Return the [X, Y] coordinate for the center point of the cell that contains the specified text.  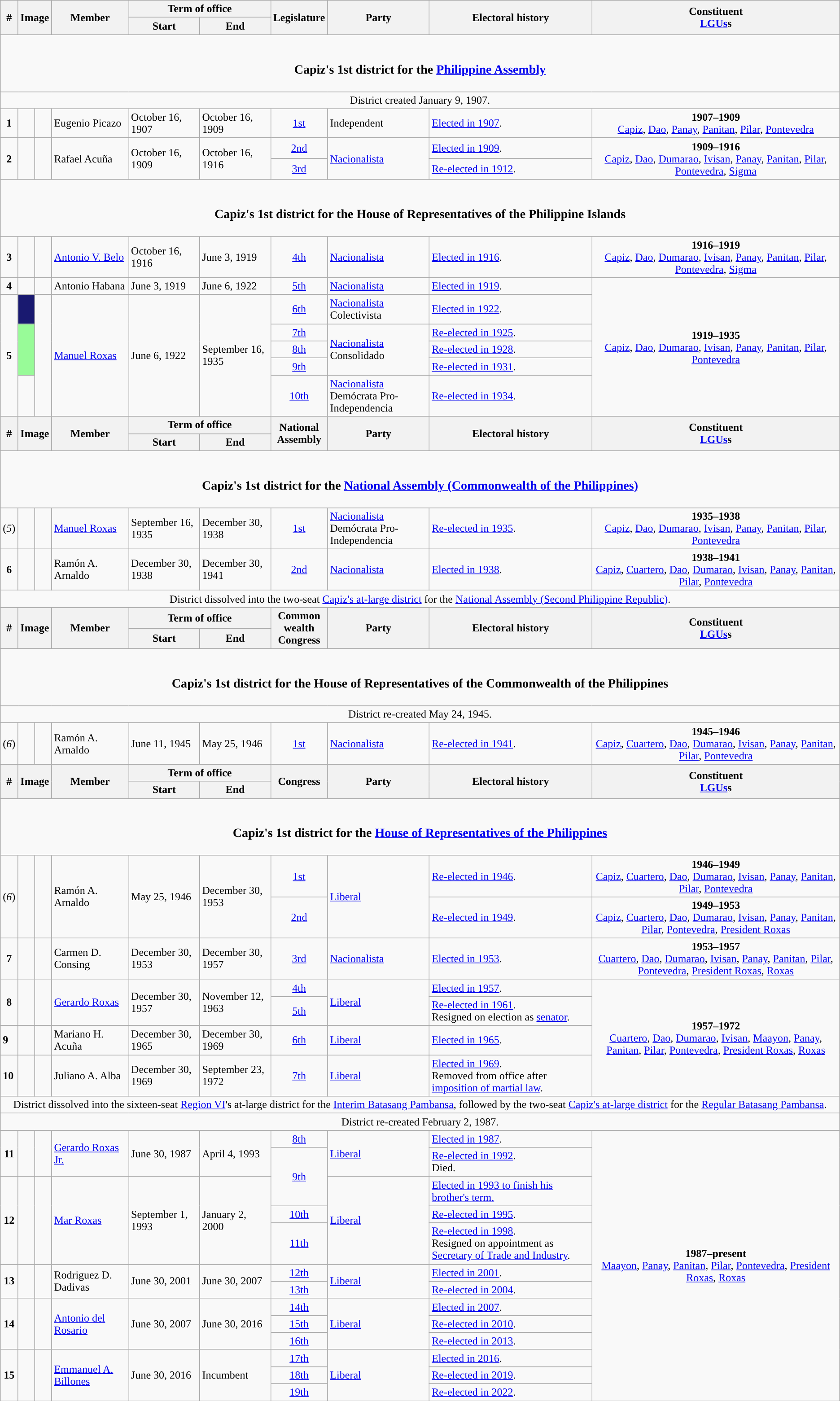
District re-created February 2, 1987. [420, 1122]
Rafael Acuña [90, 158]
October 16, 1907 [164, 123]
1957–1972Cuartero, Dao, Dumarao, Ivisan, Maayon, Panay, Panitan, Pilar, Pontevedra, President Roxas, Roxas [716, 1038]
January 2, 2000 [235, 1221]
April 4, 1993 [235, 1153]
Elected in 1907. [511, 123]
Capiz's 1st district for the National Assembly (Commonwealth of the Philippines) [420, 479]
1909–1916Capiz, Dao, Dumarao, Ivisan, Panay, Panitan, Pilar, Pontevedra, Sigma [716, 158]
Re-elected in 2022. [511, 1392]
Eugenio Picazo [90, 123]
Re-elected in 1995. [511, 1214]
1935–1938Capiz, Dao, Dumarao, Ivisan, Panay, Panitan, Pilar, Pontevedra [716, 528]
Gerardo Roxas [90, 1003]
Elected in 1987. [511, 1139]
1945–1946Capiz, Cuartero, Dao, Dumarao, Ivisan, Panay, Panitan, Pilar, Pontevedra [716, 744]
Elected in 1938. [511, 569]
3 [9, 257]
1949–1953Capiz, Cuartero, Dao, Dumarao, Ivisan, Panay, Panitan, Pilar, Pontevedra, President Roxas [716, 917]
Re-elected in 1912. [511, 169]
8 [9, 1003]
Capiz's 1st district for the Philippine Assembly [420, 63]
13 [9, 1281]
1953–1957Cuartero, Dao, Dumarao, Ivisan, Panay, Panitan, Pilar, Pontevedra, President Roxas, Roxas [716, 959]
Legislature [299, 18]
1907–1909Capiz, Dao, Panay, Panitan, Pilar, Pontevedra [716, 123]
Re-elected in 1934. [511, 396]
September 1, 1993 [164, 1221]
1946–1949Capiz, Cuartero, Dao, Dumarao, Ivisan, Panay, Panitan, Pilar, Pontevedra [716, 876]
5 [9, 355]
18th [299, 1375]
Antonio Habana [90, 286]
Re-elected in 1998.Resigned on appointment as Secretary of Trade and Industry. [511, 1243]
1919–1935Capiz, Dao, Dumarao, Ivisan, Panay, Panitan, Pilar, Pontevedra [716, 347]
Elected in 1993 to finish his brother's term. [511, 1191]
Elected in 1953. [511, 959]
15th [299, 1324]
19th [299, 1392]
NationalAssembly [299, 433]
2 [9, 158]
Elected in 1957. [511, 988]
Elected in 2007. [511, 1307]
Re-elected in 1925. [511, 333]
4 [9, 286]
Carmen D. Consing [90, 959]
November 12, 1963 [235, 1003]
Re-elected in 2013. [511, 1341]
Elected in 1965. [511, 1040]
Re-elected in 1992.Died. [511, 1162]
Elected in 2001. [511, 1273]
District re-created May 24, 1945. [420, 714]
6 [9, 569]
District dissolved into the two-seat Capiz's at-large district for the National Assembly (Second Philippine Republic). [420, 599]
12 [9, 1221]
13th [299, 1290]
Capiz's 1st district for the House of Representatives of the Philippine Islands [420, 207]
Capiz's 1st district for the House of Representatives of the Commonwealth of the Philippines [420, 678]
Elected in 1919. [511, 286]
Re-elected in 1928. [511, 350]
Mariano H. Acuña [90, 1040]
Antonio V. Belo [90, 257]
14 [9, 1324]
June 11, 1945 [164, 744]
Antonio del Rosario [90, 1324]
Re-elected in 2004. [511, 1290]
11 [9, 1153]
Emmanuel A. Billones [90, 1375]
14th [299, 1307]
16th [299, 1341]
Elected in 1922. [511, 310]
NacionalistaConsolidado [379, 350]
Re-elected in 1931. [511, 367]
September 23, 1972 [235, 1076]
Juliano A. Alba [90, 1076]
1938–1941Capiz, Cuartero, Dao, Dumarao, Ivisan, Panay, Panitan, Pilar, Pontevedra [716, 569]
15 [9, 1375]
Congress [299, 781]
10 [9, 1076]
Re-elected in 1935. [511, 528]
9 [9, 1040]
Re-elected in 1949. [511, 917]
Rodriguez D. Dadivas [90, 1281]
June 30, 2001 [164, 1281]
December 30, 1965 [164, 1040]
Mar Roxas [90, 1221]
NacionalistaColectivista [379, 310]
District created January 9, 1907. [420, 100]
Independent [379, 123]
Capiz's 1st district for the House of Representatives of the Philippines [420, 827]
Re-elected in 2010. [511, 1324]
CommonwealthCongress [299, 628]
11th [299, 1243]
Re-elected in 1946. [511, 876]
Re-elected in 2019. [511, 1375]
Elected in 1969.Removed from office after imposition of martial law. [511, 1076]
Incumbent [235, 1375]
1987–presentMaayon, Panay, Panitan, Pilar, Pontevedra, President Roxas, Roxas [716, 1265]
Gerardo Roxas Jr. [90, 1153]
17th [299, 1358]
Elected in 1916. [511, 257]
12th [299, 1273]
Re-elected in 1941. [511, 744]
Re-elected in 1961.Resigned on election as senator. [511, 1011]
(5) [9, 528]
1916–1919Capiz, Dao, Dumarao, Ivisan, Panay, Panitan, Pilar, Pontevedra, Sigma [716, 257]
December 30, 1941 [235, 569]
7 [9, 959]
June 30, 1987 [164, 1153]
Elected in 2016. [511, 1358]
1 [9, 123]
Elected in 1909. [511, 148]
